Search for the cell housing the specified text and yield its [X, Y] center coordinate. 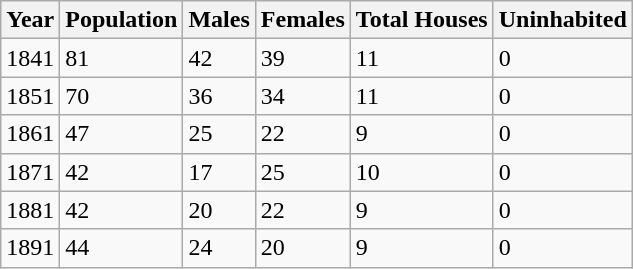
10 [422, 172]
Population [122, 20]
Females [302, 20]
1881 [30, 210]
70 [122, 96]
1871 [30, 172]
Uninhabited [562, 20]
39 [302, 58]
Total Houses [422, 20]
Year [30, 20]
47 [122, 134]
1851 [30, 96]
1841 [30, 58]
17 [219, 172]
Males [219, 20]
36 [219, 96]
1861 [30, 134]
81 [122, 58]
24 [219, 248]
1891 [30, 248]
34 [302, 96]
44 [122, 248]
